From the cell containing the given text, extract its center point as [x, y] coordinate. 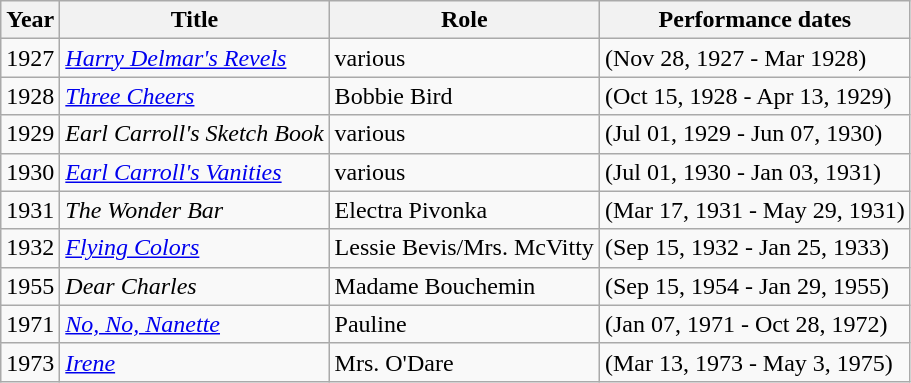
1932 [30, 248]
No, No, Nanette [194, 324]
Title [194, 20]
1929 [30, 134]
(Mar 13, 1973 - May 3, 1975) [754, 362]
(Jul 01, 1930 - Jan 03, 1931) [754, 172]
Flying Colors [194, 248]
(Sep 15, 1954 - Jan 29, 1955) [754, 286]
1931 [30, 210]
1928 [30, 96]
1973 [30, 362]
Three Cheers [194, 96]
Madame Bouchemin [464, 286]
Electra Pivonka [464, 210]
Bobbie Bird [464, 96]
Irene [194, 362]
1971 [30, 324]
Earl Carroll's Vanities [194, 172]
(Jul 01, 1929 - Jun 07, 1930) [754, 134]
(Nov 28, 1927 - Mar 1928) [754, 58]
1930 [30, 172]
The Wonder Bar [194, 210]
Pauline [464, 324]
Performance dates [754, 20]
Year [30, 20]
1955 [30, 286]
Role [464, 20]
Mrs. O'Dare [464, 362]
Earl Carroll's Sketch Book [194, 134]
Lessie Bevis/Mrs. McVitty [464, 248]
(Jan 07, 1971 - Oct 28, 1972) [754, 324]
(Sep 15, 1932 - Jan 25, 1933) [754, 248]
(Mar 17, 1931 - May 29, 1931) [754, 210]
Dear Charles [194, 286]
(Oct 15, 1928 - Apr 13, 1929) [754, 96]
1927 [30, 58]
Harry Delmar's Revels [194, 58]
